For the text-containing cell, return its midpoint in [X, Y] coordinate format. 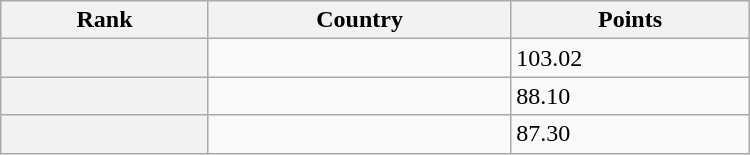
88.10 [630, 96]
Points [630, 20]
87.30 [630, 134]
103.02 [630, 58]
Country [359, 20]
Rank [105, 20]
